Return (x, y) of the center of cell containing provided text 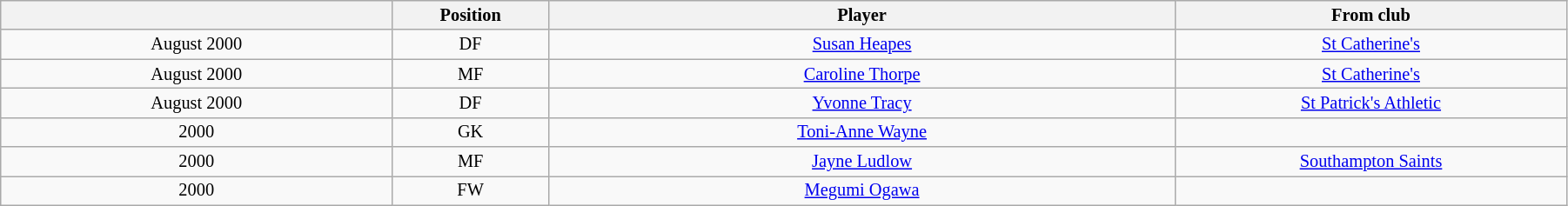
From club (1371, 15)
FW (471, 190)
Megumi Ogawa (862, 190)
Southampton Saints (1371, 162)
St Patrick's Athletic (1371, 103)
Toni-Anne Wayne (862, 132)
Susan Heapes (862, 44)
Jayne Ludlow (862, 162)
Caroline Thorpe (862, 74)
Position (471, 15)
Player (862, 15)
Yvonne Tracy (862, 103)
GK (471, 132)
